Return (X, Y) of the center of cell containing provided text 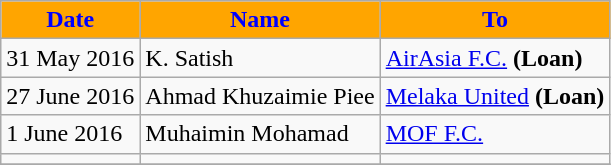
Name (260, 20)
MOF F.C. (495, 134)
1 June 2016 (70, 134)
Ahmad Khuzaimie Piee (260, 96)
K. Satish (260, 58)
Melaka United (Loan) (495, 96)
To (495, 20)
AirAsia F.C. (Loan) (495, 58)
Muhaimin Mohamad (260, 134)
27 June 2016 (70, 96)
Date (70, 20)
31 May 2016 (70, 58)
